For the text-containing cell, return its midpoint in [X, Y] coordinate format. 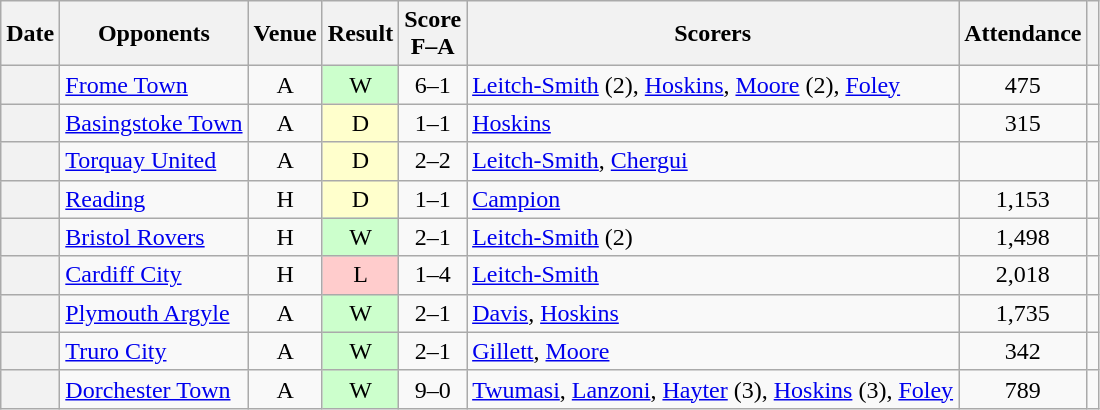
Leitch-Smith (2), Hoskins, Moore (2), Foley [713, 85]
Leitch-Smith, Chergui [713, 161]
Basingstoke Town [154, 123]
6–1 [433, 85]
789 [1023, 389]
315 [1023, 123]
Leitch-Smith (2) [713, 237]
1–4 [433, 275]
1,153 [1023, 199]
Hoskins [713, 123]
1,498 [1023, 237]
2–2 [433, 161]
2,018 [1023, 275]
Dorchester Town [154, 389]
475 [1023, 85]
Truro City [154, 351]
Result [360, 34]
Reading [154, 199]
Leitch-Smith [713, 275]
Cardiff City [154, 275]
Opponents [154, 34]
Frome Town [154, 85]
Bristol Rovers [154, 237]
Scorers [713, 34]
342 [1023, 351]
Plymouth Argyle [154, 313]
Campion [713, 199]
ScoreF–A [433, 34]
9–0 [433, 389]
1,735 [1023, 313]
Attendance [1023, 34]
Twumasi, Lanzoni, Hayter (3), Hoskins (3), Foley [713, 389]
Davis, Hoskins [713, 313]
Gillett, Moore [713, 351]
L [360, 275]
Torquay United [154, 161]
Venue [285, 34]
Date [30, 34]
